Extract the (X, Y) coordinate from the center of the cell holding the provided text.  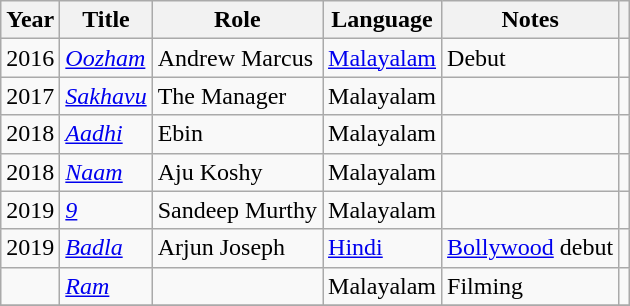
Oozham (106, 58)
Hindi (382, 248)
Andrew Marcus (237, 58)
Aju Koshy (237, 172)
Sandeep Murthy (237, 210)
Ram (106, 286)
Bollywood debut (530, 248)
Filming (530, 286)
The Manager (237, 96)
2016 (30, 58)
Language (382, 20)
Badla (106, 248)
Sakhavu (106, 96)
Naam (106, 172)
Debut (530, 58)
Title (106, 20)
Year (30, 20)
Ebin (237, 134)
9 (106, 210)
2017 (30, 96)
Arjun Joseph (237, 248)
Role (237, 20)
Notes (530, 20)
Aadhi (106, 134)
